Find where the given text appears and provide that cell's center as (x, y) coordinate. 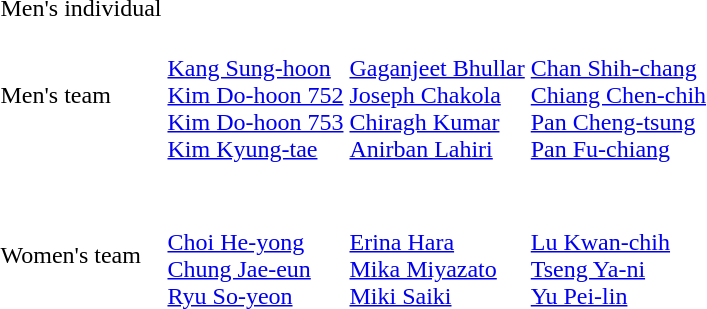
Kang Sung-hoonKim Do-hoon 752Kim Do-hoon 753Kim Kyung-tae (256, 95)
Gaganjeet BhullarJoseph ChakolaChiragh KumarAnirban Lahiri (437, 95)
Chan Shih-changChiang Chen-chihPan Cheng-tsungPan Fu-chiang (618, 95)
